Return the (x, y) coordinate for the center point of the cell that contains the specified text.  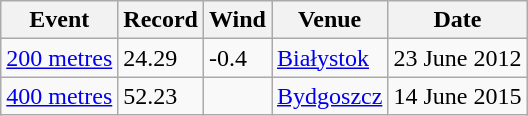
Białystok (330, 58)
52.23 (161, 96)
Date (458, 20)
Venue (330, 20)
Event (60, 20)
14 June 2015 (458, 96)
Bydgoszcz (330, 96)
Record (161, 20)
400 metres (60, 96)
Wind (238, 20)
-0.4 (238, 58)
23 June 2012 (458, 58)
200 metres (60, 58)
24.29 (161, 58)
